Return [x, y] of the center of cell containing provided text 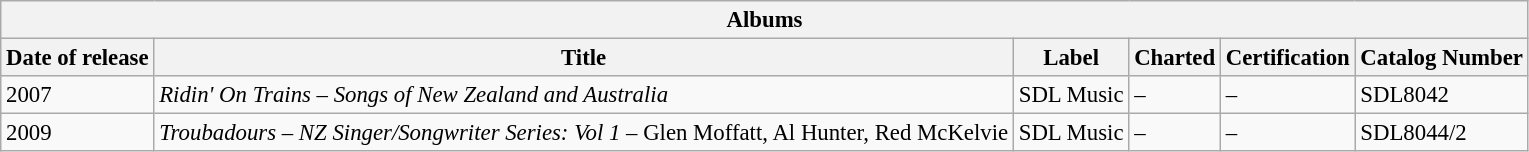
Title [584, 58]
Date of release [78, 58]
Certification [1288, 58]
2009 [78, 133]
Ridin' On Trains – Songs of New Zealand and Australia [584, 95]
Catalog Number [1442, 58]
Charted [1175, 58]
SDL8044/2 [1442, 133]
Troubadours – NZ Singer/Songwriter Series: Vol 1 – Glen Moffatt, Al Hunter, Red McKelvie [584, 133]
SDL8042 [1442, 95]
Albums [765, 20]
2007 [78, 95]
Label [1070, 58]
